Pinpoint the cell where the given text exists, returning its (X, Y) midpoint coordinate. 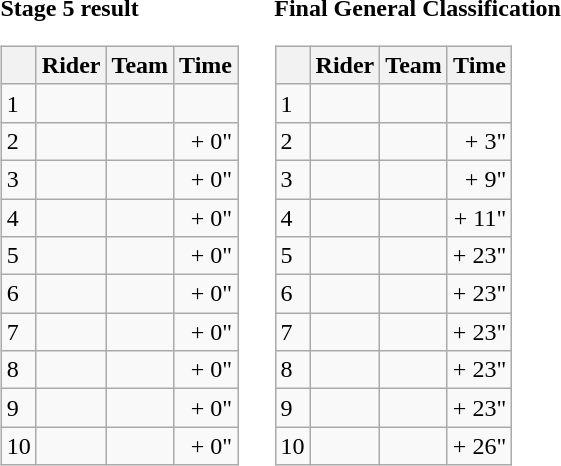
+ 11" (479, 217)
+ 3" (479, 141)
+ 9" (479, 179)
+ 26" (479, 446)
